Determine the [x, y] coordinate at the center of the cell enclosing the given text.  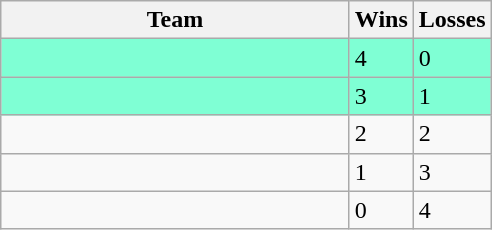
Team [176, 20]
Wins [381, 20]
Losses [452, 20]
